Search for the cell housing the specified text and yield its [x, y] center coordinate. 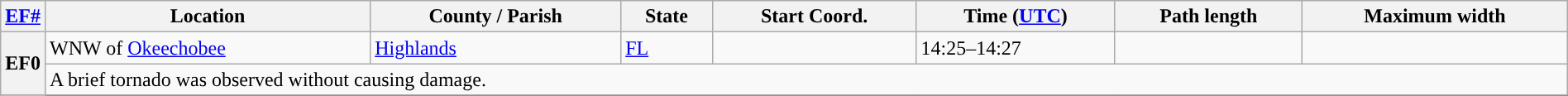
Maximum width [1436, 17]
EF# [23, 17]
County / Parish [496, 17]
Time (UTC) [1016, 17]
Location [207, 17]
EF0 [23, 64]
Start Coord. [814, 17]
State [667, 17]
WNW of Okeechobee [207, 48]
FL [667, 48]
Path length [1209, 17]
14:25–14:27 [1016, 48]
Highlands [496, 48]
A brief tornado was observed without causing damage. [806, 79]
